Extract the (x, y) coordinate from the center of the cell holding the provided text.  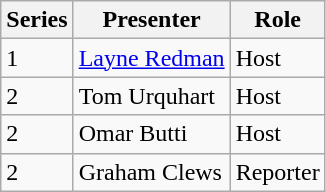
Role (278, 20)
Graham Clews (152, 172)
Tom Urquhart (152, 96)
Layne Redman (152, 58)
Omar Butti (152, 134)
Series (37, 20)
Presenter (152, 20)
Reporter (278, 172)
1 (37, 58)
